Locate the cell with the specified text and output its [x, y] center coordinate. 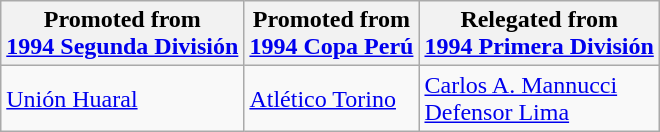
Promoted from1994 Copa Perú [332, 34]
Relegated from1994 Primera División [539, 34]
Atlético Torino [332, 98]
Unión Huaral [122, 98]
Promoted from1994 Segunda División [122, 34]
Carlos A. Mannucci Defensor Lima [539, 98]
